Identify which cell holds the provided text, then report its [X, Y] central coordinate. 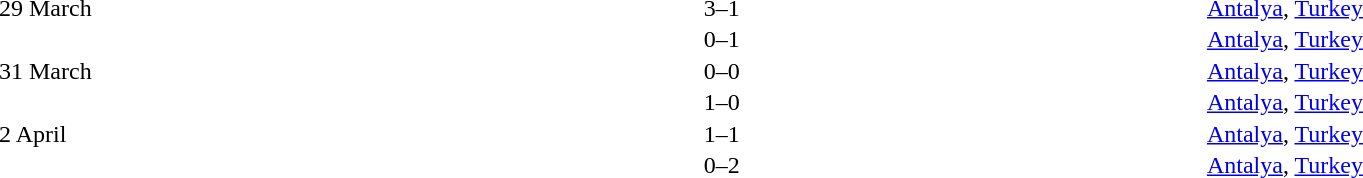
1–1 [722, 134]
1–0 [722, 103]
0–0 [722, 71]
0–1 [722, 39]
